Scan for the cell matching the given text and deliver its (X, Y) coordinate at center. 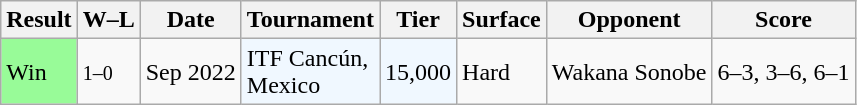
Win (39, 72)
Opponent (629, 20)
Tier (418, 20)
W–L (108, 20)
Sep 2022 (190, 72)
Wakana Sonobe (629, 72)
Score (784, 20)
ITF Cancún, Mexico (310, 72)
Hard (502, 72)
15,000 (418, 72)
Date (190, 20)
Tournament (310, 20)
Surface (502, 20)
6–3, 3–6, 6–1 (784, 72)
Result (39, 20)
1–0 (108, 72)
